Search for the cell housing the specified text and yield its (X, Y) center coordinate. 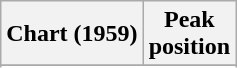
Peakposition (189, 34)
Chart (1959) (72, 34)
